Output the (x, y) coordinate of the center of the cell containing the given text.  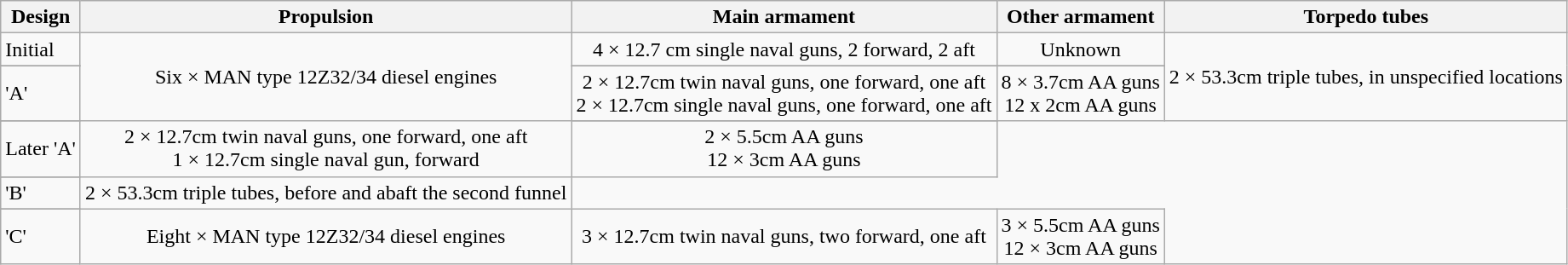
'C' (41, 237)
Other armament (1080, 17)
3 × 12.7cm twin naval guns, two forward, one aft (784, 237)
Unknown (1080, 49)
3 × 5.5cm AA guns12 × 3cm AA guns (1080, 237)
8 × 3.7cm AA guns12 x 2cm AA guns (1080, 94)
Later 'A' (41, 148)
'B' (41, 193)
2 × 5.5cm AA guns12 × 3cm AA guns (784, 148)
4 × 12.7 cm single naval guns, 2 forward, 2 aft (784, 49)
2 × 53.3cm triple tubes, in unspecified locations (1366, 77)
Torpedo tubes (1366, 17)
2 × 12.7cm twin naval guns, one forward, one aft2 × 12.7cm single naval guns, one forward, one aft (784, 94)
Design (41, 17)
Eight × MAN type 12Z32/34 diesel engines (325, 237)
2 × 12.7cm twin naval guns, one forward, one aft1 × 12.7cm single naval gun, forward (325, 148)
Propulsion (325, 17)
'A' (41, 94)
Main armament (784, 17)
Six × MAN type 12Z32/34 diesel engines (325, 77)
Initial (41, 49)
2 × 53.3cm triple tubes, before and abaft the second funnel (325, 193)
